Pinpoint the cell where the given text exists, returning its [X, Y] midpoint coordinate. 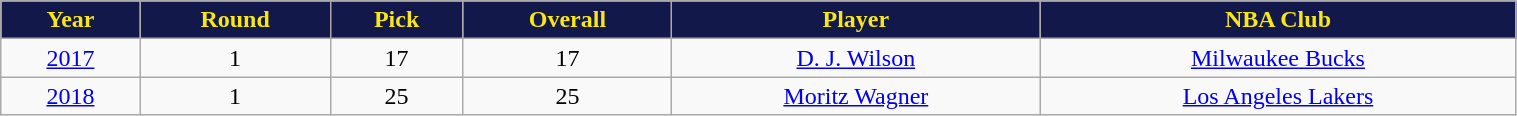
Round [235, 20]
Player [856, 20]
D. J. Wilson [856, 58]
Year [70, 20]
2017 [70, 58]
Pick [396, 20]
Moritz Wagner [856, 96]
Overall [568, 20]
NBA Club [1278, 20]
Los Angeles Lakers [1278, 96]
2018 [70, 96]
Milwaukee Bucks [1278, 58]
